Return (x, y) of the center of cell containing provided text 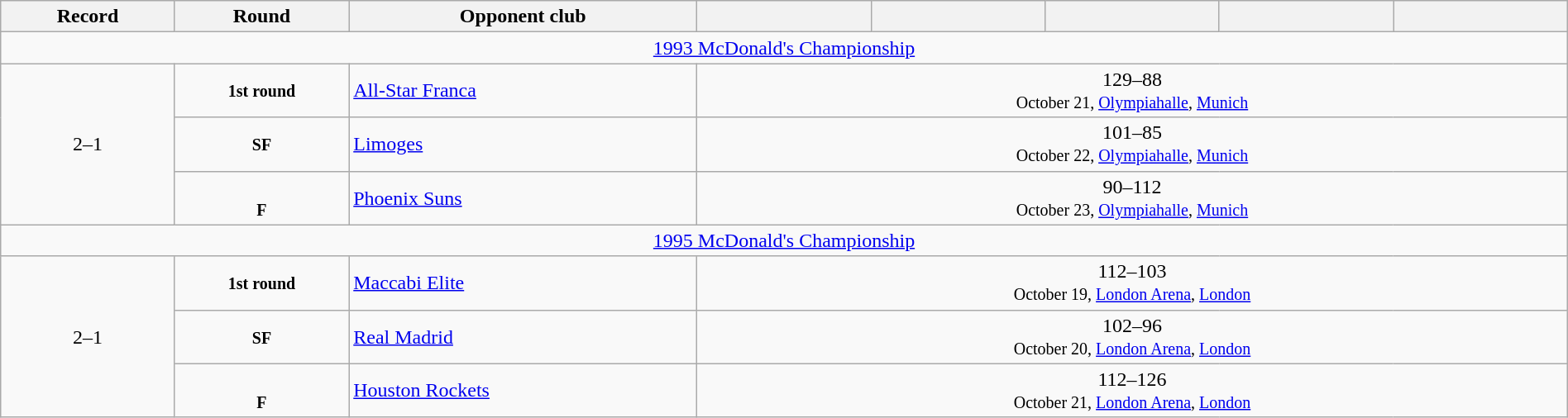
112–103October 19, London Arena, London (1133, 283)
Maccabi Elite (523, 283)
129–88October 21, Olympiahalle, Munich (1133, 91)
All-Star Franca (523, 91)
Opponent club (523, 17)
1995 McDonald's Championship (784, 240)
Record (88, 17)
101–85October 22, Olympiahalle, Munich (1133, 144)
Round (261, 17)
102–96October 20, London Arena, London (1133, 337)
Houston Rockets (523, 390)
Limoges (523, 144)
112–126October 21, London Arena, London (1133, 390)
Real Madrid (523, 337)
1993 McDonald's Championship (784, 48)
Phoenix Suns (523, 198)
90–112October 23, Olympiahalle, Munich (1133, 198)
